Output the (X, Y) coordinate of the center of the cell containing the given text.  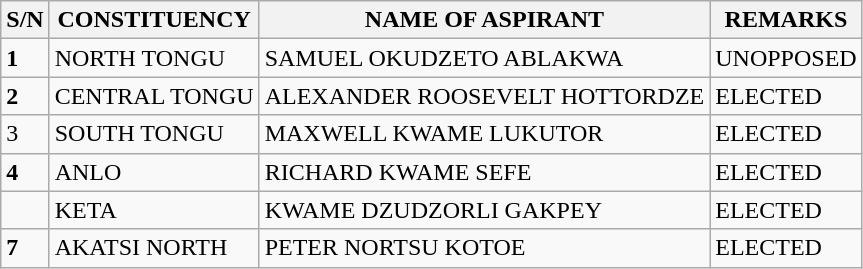
1 (25, 58)
REMARKS (786, 20)
KWAME DZUDZORLI GAKPEY (484, 210)
MAXWELL KWAME LUKUTOR (484, 134)
ANLO (154, 172)
4 (25, 172)
AKATSI NORTH (154, 248)
7 (25, 248)
SAMUEL OKUDZETO ABLAKWA (484, 58)
KETA (154, 210)
NORTH TONGU (154, 58)
RICHARD KWAME SEFE (484, 172)
2 (25, 96)
NAME OF ASPIRANT (484, 20)
3 (25, 134)
PETER NORTSU KOTOE (484, 248)
ALEXANDER ROOSEVELT HOTTORDZE (484, 96)
SOUTH TONGU (154, 134)
S/N (25, 20)
CONSTITUENCY (154, 20)
UNOPPOSED (786, 58)
CENTRAL TONGU (154, 96)
